Provide the [X, Y] coordinate of the cell's center where the given text is located.  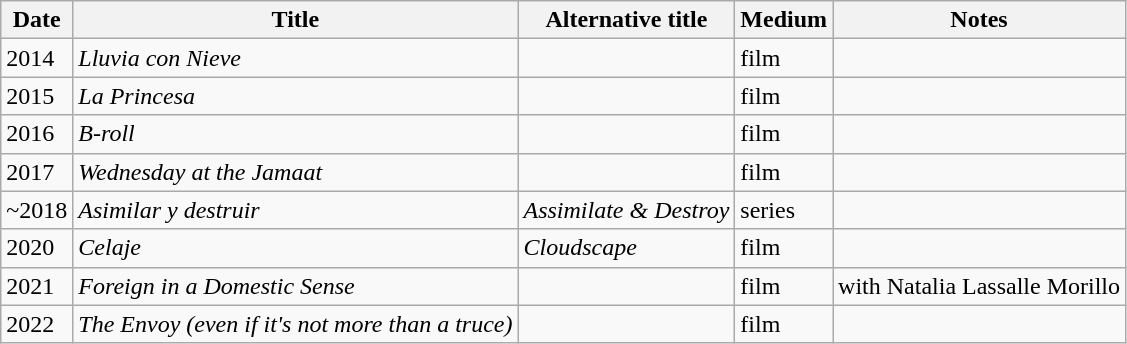
2014 [37, 58]
The Envoy (even if it's not more than a truce) [296, 324]
Date [37, 20]
series [784, 210]
2020 [37, 248]
Alternative title [626, 20]
2022 [37, 324]
2017 [37, 172]
La Princesa [296, 96]
Lluvia con Nieve [296, 58]
Medium [784, 20]
Notes [980, 20]
Foreign in a Domestic Sense [296, 286]
Title [296, 20]
~2018 [37, 210]
2016 [37, 134]
Celaje [296, 248]
with Natalia Lassalle Morillo [980, 286]
Assimilate & Destroy [626, 210]
2021 [37, 286]
Wednesday at the Jamaat [296, 172]
B-roll [296, 134]
2015 [37, 96]
Asimilar y destruir [296, 210]
Cloudscape [626, 248]
